Pinpoint the cell where the given text exists, returning its [x, y] midpoint coordinate. 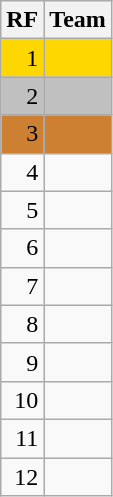
1 [22, 58]
5 [22, 210]
Team [78, 20]
10 [22, 400]
6 [22, 248]
3 [22, 134]
2 [22, 96]
8 [22, 324]
7 [22, 286]
RF [22, 20]
12 [22, 477]
9 [22, 362]
4 [22, 172]
11 [22, 438]
